Scan for the cell matching the given text and deliver its [x, y] coordinate at center. 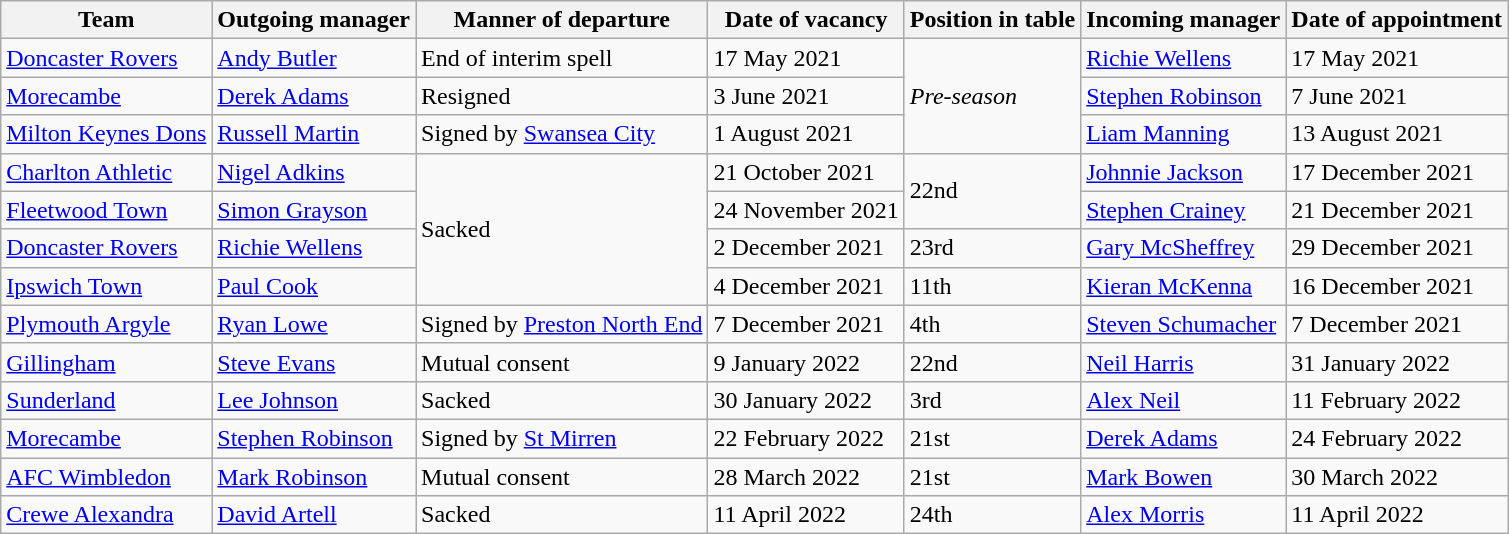
7 June 2021 [1397, 96]
11th [992, 286]
Gary McSheffrey [1184, 248]
Position in table [992, 20]
Fleetwood Town [106, 210]
1 August 2021 [806, 134]
Johnnie Jackson [1184, 172]
Gillingham [106, 362]
Kieran McKenna [1184, 286]
Milton Keynes Dons [106, 134]
Plymouth Argyle [106, 324]
4th [992, 324]
Nigel Adkins [314, 172]
16 December 2021 [1397, 286]
Stephen Crainey [1184, 210]
Ipswich Town [106, 286]
Alex Morris [1184, 515]
13 August 2021 [1397, 134]
David Artell [314, 515]
24 November 2021 [806, 210]
Neil Harris [1184, 362]
Mark Bowen [1184, 477]
30 March 2022 [1397, 477]
9 January 2022 [806, 362]
23rd [992, 248]
2 December 2021 [806, 248]
11 February 2022 [1397, 400]
Team [106, 20]
Ryan Lowe [314, 324]
Steve Evans [314, 362]
Date of appointment [1397, 20]
Resigned [562, 96]
3 June 2021 [806, 96]
30 January 2022 [806, 400]
24 February 2022 [1397, 438]
29 December 2021 [1397, 248]
Outgoing manager [314, 20]
Signed by St Mirren [562, 438]
Crewe Alexandra [106, 515]
Incoming manager [1184, 20]
21 December 2021 [1397, 210]
Lee Johnson [314, 400]
Signed by Swansea City [562, 134]
31 January 2022 [1397, 362]
4 December 2021 [806, 286]
28 March 2022 [806, 477]
Charlton Athletic [106, 172]
17 December 2021 [1397, 172]
Liam Manning [1184, 134]
21 October 2021 [806, 172]
22 February 2022 [806, 438]
Paul Cook [314, 286]
Russell Martin [314, 134]
Andy Butler [314, 58]
Signed by Preston North End [562, 324]
Simon Grayson [314, 210]
24th [992, 515]
AFC Wimbledon [106, 477]
Steven Schumacher [1184, 324]
Date of vacancy [806, 20]
3rd [992, 400]
Sunderland [106, 400]
Pre-season [992, 96]
End of interim spell [562, 58]
Manner of departure [562, 20]
Alex Neil [1184, 400]
Mark Robinson [314, 477]
